Pinpoint the cell where the given text exists, returning its [x, y] midpoint coordinate. 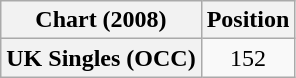
UK Singles (OCC) [101, 58]
Chart (2008) [101, 20]
152 [248, 58]
Position [248, 20]
